Pinpoint the cell where the given text exists, returning its [X, Y] midpoint coordinate. 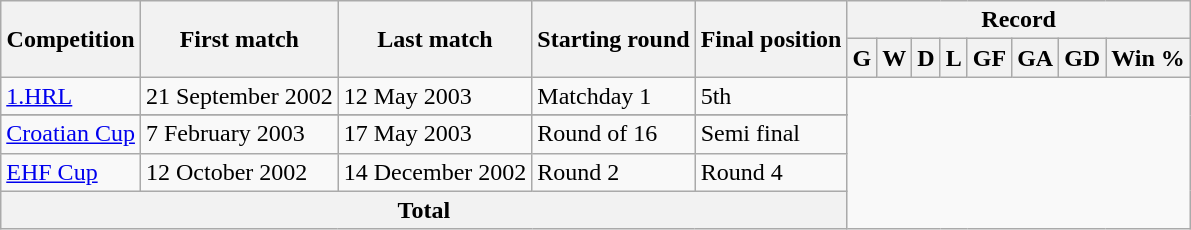
17 May 2003 [435, 134]
L [954, 58]
Matchday 1 [614, 96]
12 May 2003 [435, 96]
Competition [71, 39]
14 December 2002 [435, 172]
7 February 2003 [239, 134]
First match [239, 39]
12 October 2002 [239, 172]
Round 2 [614, 172]
Last match [435, 39]
21 September 2002 [239, 96]
Semi final [771, 134]
GA [1036, 58]
Record [1018, 20]
Final position [771, 39]
1.HRL [71, 96]
Starting round [614, 39]
Total [424, 210]
Win % [1148, 58]
G [862, 58]
D [926, 58]
Croatian Cup [71, 134]
5th [771, 96]
W [894, 58]
Round of 16 [614, 134]
Round 4 [771, 172]
EHF Cup [71, 172]
GD [1082, 58]
GF [989, 58]
